Detect which cell encompasses the target text, then output its (X, Y) center coordinate. 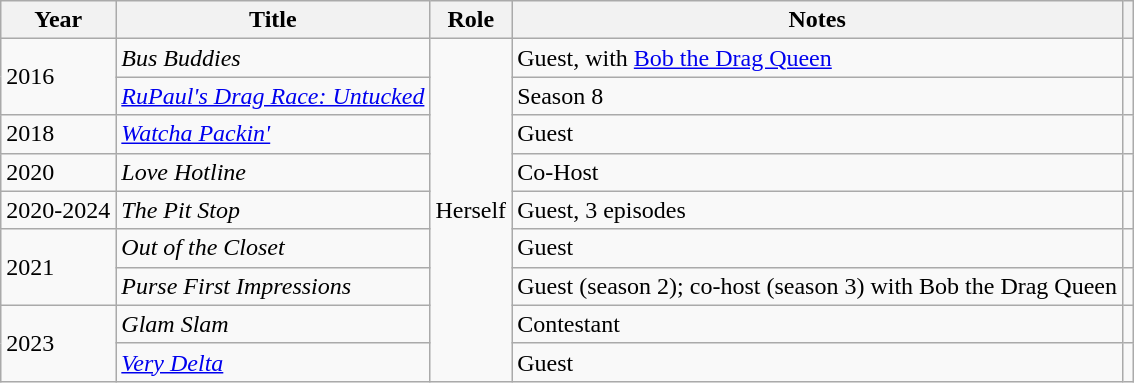
Herself (471, 210)
2023 (58, 343)
Guest, 3 episodes (818, 210)
2020-2024 (58, 210)
Guest, with Bob the Drag Queen (818, 58)
Guest (season 2); co-host (season 3) with Bob the Drag Queen (818, 286)
Very Delta (273, 362)
2020 (58, 172)
Co-Host (818, 172)
Out of the Closet (273, 248)
Bus Buddies (273, 58)
RuPaul's Drag Race: Untucked (273, 96)
Watcha Packin' (273, 134)
Purse First Impressions (273, 286)
The Pit Stop (273, 210)
Contestant (818, 324)
Notes (818, 20)
Year (58, 20)
Glam Slam (273, 324)
Title (273, 20)
2016 (58, 77)
Season 8 (818, 96)
Love Hotline (273, 172)
Role (471, 20)
2021 (58, 267)
2018 (58, 134)
